Scan for the cell matching the given text and deliver its [X, Y] coordinate at center. 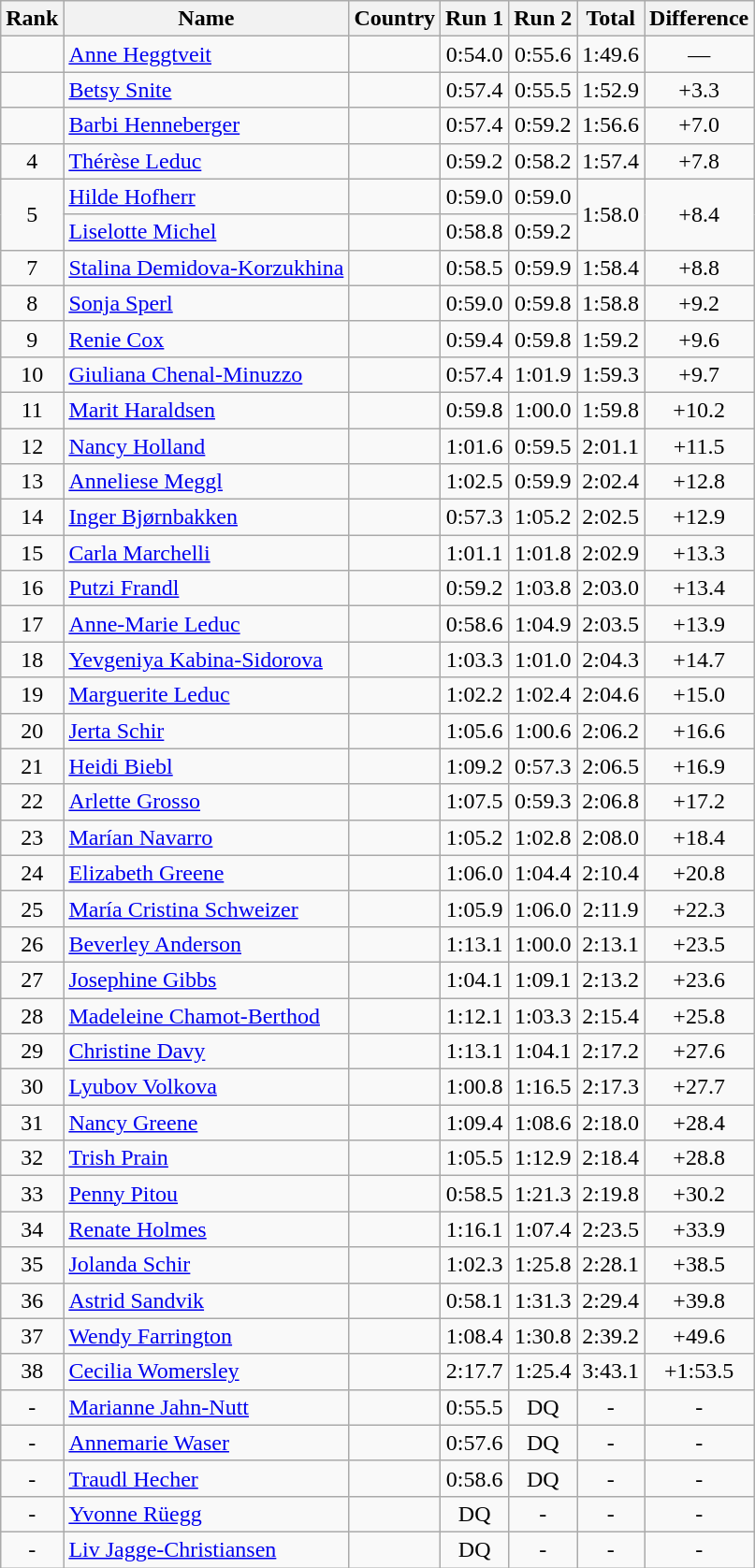
1:12.9 [543, 1158]
+16.9 [700, 766]
2:06.5 [611, 766]
Jerta Schir [206, 731]
+13.4 [700, 588]
1:01.9 [543, 374]
17 [32, 624]
33 [32, 1194]
1:58.8 [611, 303]
Total [611, 19]
1:12.1 [475, 1015]
2:28.1 [611, 1265]
1:00.6 [543, 731]
+38.5 [700, 1265]
+27.7 [700, 1087]
+1:53.5 [700, 1372]
22 [32, 802]
1:01.1 [475, 553]
Liselotte Michel [206, 232]
38 [32, 1372]
1:01.8 [543, 553]
2:17.7 [475, 1372]
+12.8 [700, 482]
1:07.5 [475, 802]
Nancy Greene [206, 1123]
2:02.9 [611, 553]
1:08.6 [543, 1123]
12 [32, 446]
11 [32, 410]
8 [32, 303]
Run 2 [543, 19]
1:57.4 [611, 161]
Heidi Biebl [206, 766]
Arlette Grosso [206, 802]
Anne Heggtveit [206, 54]
Marianne Jahn-Nutt [206, 1407]
1:58.0 [611, 214]
2:23.5 [611, 1229]
1:58.4 [611, 268]
Inger Bjørnbakken [206, 517]
1:09.2 [475, 766]
+8.4 [700, 214]
Betsy Snite [206, 90]
Renie Cox [206, 339]
29 [32, 1052]
+11.5 [700, 446]
1:05.6 [475, 731]
+49.6 [700, 1336]
Annemarie Waser [206, 1443]
1:03.8 [543, 588]
Thérèse Leduc [206, 161]
2:02.4 [611, 482]
37 [32, 1336]
1:02.5 [475, 482]
0:58.8 [475, 232]
1:07.4 [543, 1229]
1:02.3 [475, 1265]
18 [32, 660]
Carla Marchelli [206, 553]
Marían Navarro [206, 837]
1:59.3 [611, 374]
2:19.8 [611, 1194]
2:18.0 [611, 1123]
2:39.2 [611, 1336]
Elizabeth Greene [206, 873]
+12.9 [700, 517]
1:02.8 [543, 837]
Wendy Farrington [206, 1336]
Marguerite Leduc [206, 695]
0:59.4 [475, 339]
1:04.4 [543, 873]
13 [32, 482]
10 [32, 374]
1:01.6 [475, 446]
1:02.2 [475, 695]
+9.2 [700, 303]
2:29.4 [611, 1300]
Rank [32, 19]
Beverley Anderson [206, 944]
2:17.3 [611, 1087]
+13.3 [700, 553]
Jolanda Schir [206, 1265]
Nancy Holland [206, 446]
Anneliese Meggl [206, 482]
Difference [700, 19]
+30.2 [700, 1194]
+33.9 [700, 1229]
Barbi Henneberger [206, 125]
27 [32, 980]
35 [32, 1265]
+15.0 [700, 695]
7 [32, 268]
Yvonne Rüegg [206, 1514]
30 [32, 1087]
4 [32, 161]
3:43.1 [611, 1372]
19 [32, 695]
1:05.5 [475, 1158]
1:02.4 [543, 695]
+39.8 [700, 1300]
0:58.1 [475, 1300]
2:04.6 [611, 695]
1:25.8 [543, 1265]
1:31.3 [543, 1300]
+8.8 [700, 268]
+9.7 [700, 374]
1:59.2 [611, 339]
+10.2 [700, 410]
2:17.2 [611, 1052]
+16.6 [700, 731]
2:10.4 [611, 873]
0:59.5 [543, 446]
+9.6 [700, 339]
0:57.6 [475, 1443]
0:54.0 [475, 54]
2:13.2 [611, 980]
Yevgeniya Kabina-Sidorova [206, 660]
Sonja Sperl [206, 303]
Penny Pitou [206, 1194]
1:21.3 [543, 1194]
25 [32, 908]
1:56.6 [611, 125]
1:01.0 [543, 660]
21 [32, 766]
Putzi Frandl [206, 588]
1:16.5 [543, 1087]
Country [395, 19]
+23.5 [700, 944]
1:16.1 [475, 1229]
20 [32, 731]
0:59.3 [543, 802]
0:58.2 [543, 161]
2:01.1 [611, 446]
9 [32, 339]
Cecilia Womersley [206, 1372]
1:25.4 [543, 1372]
1:05.9 [475, 908]
+28.8 [700, 1158]
31 [32, 1123]
Name [206, 19]
2:06.2 [611, 731]
2:08.0 [611, 837]
+28.4 [700, 1123]
+14.7 [700, 660]
+22.3 [700, 908]
1:04.9 [543, 624]
1:08.4 [475, 1336]
1:59.8 [611, 410]
26 [32, 944]
5 [32, 214]
Anne-Marie Leduc [206, 624]
Renate Holmes [206, 1229]
Marit Haraldsen [206, 410]
+17.2 [700, 802]
Lyubov Volkova [206, 1087]
Christine Davy [206, 1052]
28 [32, 1015]
Giuliana Chenal-Minuzzo [206, 374]
1:09.4 [475, 1123]
1:52.9 [611, 90]
2:03.0 [611, 588]
María Cristina Schweizer [206, 908]
Hilde Hofherr [206, 196]
+3.3 [700, 90]
+20.8 [700, 873]
Josephine Gibbs [206, 980]
23 [32, 837]
2:04.3 [611, 660]
— [700, 54]
14 [32, 517]
24 [32, 873]
1:49.6 [611, 54]
+18.4 [700, 837]
+7.0 [700, 125]
Traudl Hecher [206, 1478]
1:00.8 [475, 1087]
36 [32, 1300]
1:30.8 [543, 1336]
2:02.5 [611, 517]
2:18.4 [611, 1158]
2:06.8 [611, 802]
34 [32, 1229]
15 [32, 553]
2:03.5 [611, 624]
+13.9 [700, 624]
Liv Jagge-Christiansen [206, 1549]
Madeleine Chamot-Berthod [206, 1015]
32 [32, 1158]
Trish Prain [206, 1158]
+23.6 [700, 980]
0:55.6 [543, 54]
Stalina Demidova-Korzukhina [206, 268]
Run 1 [475, 19]
+25.8 [700, 1015]
2:15.4 [611, 1015]
2:13.1 [611, 944]
Astrid Sandvik [206, 1300]
16 [32, 588]
1:09.1 [543, 980]
2:11.9 [611, 908]
+7.8 [700, 161]
+27.6 [700, 1052]
